Pinpoint the cell where the given text exists, returning its [X, Y] midpoint coordinate. 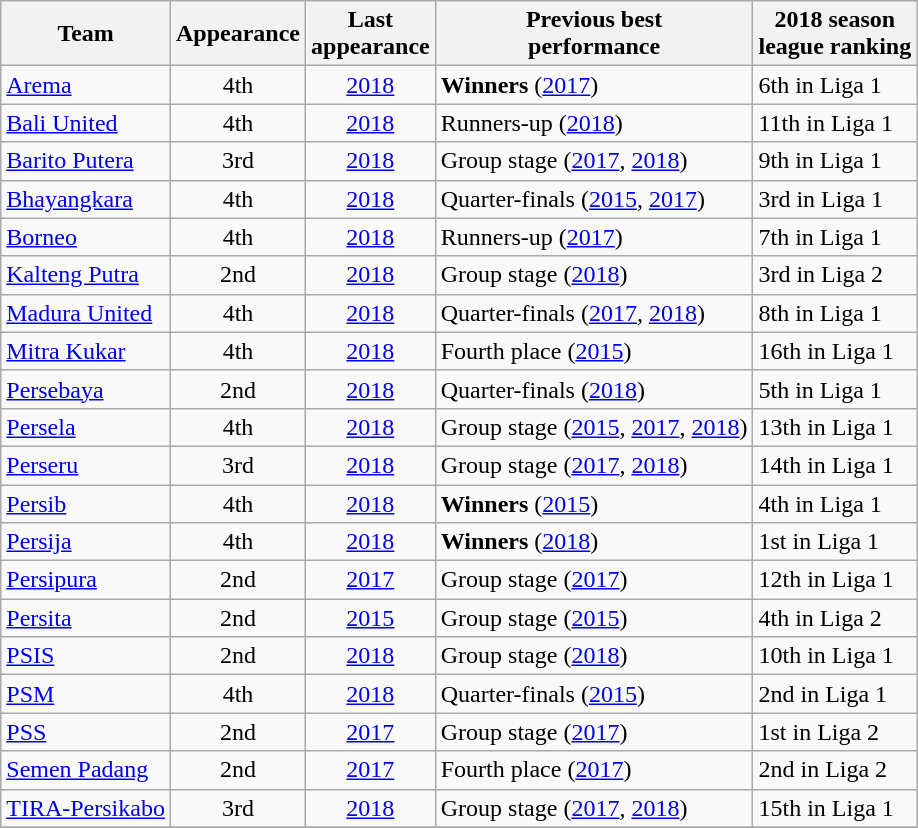
PSM [86, 694]
Semen Padang [86, 770]
PSS [86, 732]
Appearance [238, 34]
13th in Liga 1 [835, 427]
16th in Liga 1 [835, 351]
7th in Liga 1 [835, 237]
Quarter-finals (2015) [594, 694]
Team [86, 34]
2nd in Liga 2 [835, 770]
Fourth place (2017) [594, 770]
15th in Liga 1 [835, 808]
Runners-up (2017) [594, 237]
Group stage (2015, 2017, 2018) [594, 427]
2018 seasonleague ranking [835, 34]
Quarter-finals (2017, 2018) [594, 313]
1st in Liga 1 [835, 542]
Madura United [86, 313]
2015 [371, 618]
Runners-up (2018) [594, 123]
Quarter-finals (2015, 2017) [594, 199]
Lastappearance [371, 34]
TIRA-Persikabo [86, 808]
Mitra Kukar [86, 351]
4th in Liga 1 [835, 503]
11th in Liga 1 [835, 123]
Persib [86, 503]
1st in Liga 2 [835, 732]
Quarter-finals (2018) [594, 389]
Previous bestperformance [594, 34]
12th in Liga 1 [835, 580]
4th in Liga 2 [835, 618]
3rd in Liga 1 [835, 199]
Persija [86, 542]
10th in Liga 1 [835, 656]
Bali United [86, 123]
9th in Liga 1 [835, 161]
Persita [86, 618]
2nd in Liga 1 [835, 694]
Fourth place (2015) [594, 351]
Winners (2017) [594, 85]
6th in Liga 1 [835, 85]
Borneo [86, 237]
Persipura [86, 580]
Group stage (2015) [594, 618]
Winners (2015) [594, 503]
Winners (2018) [594, 542]
Arema [86, 85]
Perseru [86, 465]
Bhayangkara [86, 199]
3rd in Liga 2 [835, 275]
Persela [86, 427]
Kalteng Putra [86, 275]
5th in Liga 1 [835, 389]
Barito Putera [86, 161]
14th in Liga 1 [835, 465]
8th in Liga 1 [835, 313]
Persebaya [86, 389]
PSIS [86, 656]
